Scan for the cell matching the given text and deliver its [x, y] coordinate at center. 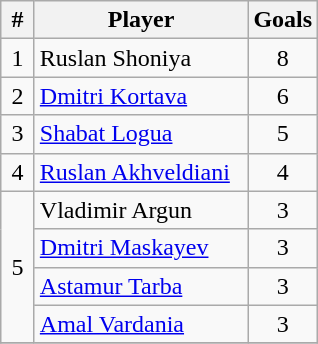
Dmitri Maskayev [141, 248]
6 [283, 96]
Player [141, 20]
Ruslan Akhveldiani [141, 172]
Dmitri Kortava [141, 96]
Astamur Tarba [141, 286]
Vladimir Argun [141, 210]
Ruslan Shoniya [141, 58]
8 [283, 58]
Goals [283, 20]
Shabat Logua [141, 134]
1 [18, 58]
Amal Vardania [141, 324]
# [18, 20]
2 [18, 96]
